Output the (x, y) coordinate of the center of the cell containing the given text.  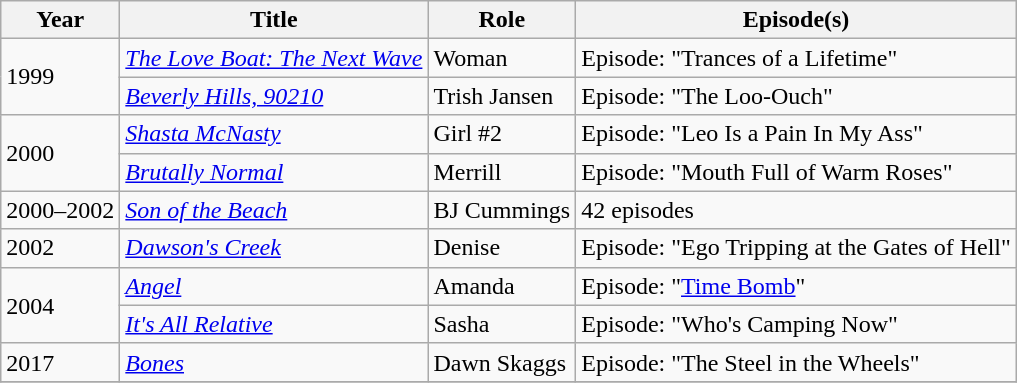
Episode: "Mouth Full of Warm Roses" (796, 172)
Angel (274, 286)
Title (274, 20)
Son of the Beach (274, 210)
Dawson's Creek (274, 248)
Episode: "The Steel in the Wheels" (796, 362)
Episode(s) (796, 20)
Episode: "Ego Tripping at the Gates of Hell" (796, 248)
Girl #2 (502, 134)
2002 (60, 248)
Shasta McNasty (274, 134)
2000–2002 (60, 210)
Role (502, 20)
Woman (502, 58)
42 episodes (796, 210)
Trish Jansen (502, 96)
Amanda (502, 286)
Denise (502, 248)
Episode: "Who's Camping Now" (796, 324)
1999 (60, 77)
2000 (60, 153)
Bones (274, 362)
The Love Boat: The Next Wave (274, 58)
Beverly Hills, 90210 (274, 96)
2017 (60, 362)
Year (60, 20)
It's All Relative (274, 324)
Episode: "Time Bomb" (796, 286)
2004 (60, 305)
Dawn Skaggs (502, 362)
Brutally Normal (274, 172)
Episode: "Leo Is a Pain In My Ass" (796, 134)
Episode: "The Loo-Ouch" (796, 96)
Sasha (502, 324)
Episode: "Trances of a Lifetime" (796, 58)
Merrill (502, 172)
BJ Cummings (502, 210)
